From the cell containing the given text, extract its center point as (x, y) coordinate. 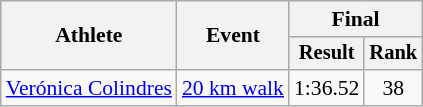
1:36.52 (326, 88)
Rank (393, 54)
38 (393, 88)
Final (356, 19)
Event (233, 36)
20 km walk (233, 88)
Athlete (89, 36)
Verónica Colindres (89, 88)
Result (326, 54)
